Return the (x, y) coordinate for the center point of the cell that contains the specified text.  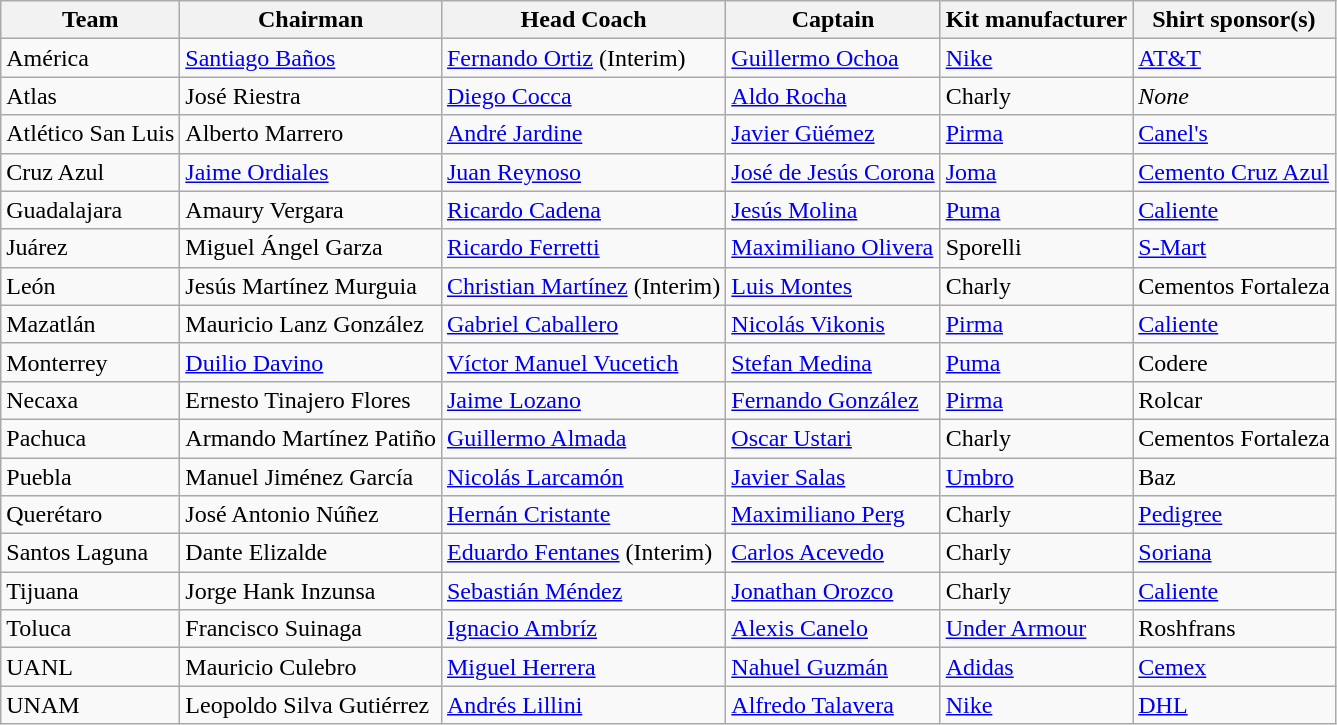
Joma (1036, 172)
Christian Martínez (Interim) (583, 286)
Team (90, 20)
Guillermo Ochoa (833, 58)
Santos Laguna (90, 553)
Francisco Suinaga (311, 629)
Fernando González (833, 400)
Ricardo Cadena (583, 210)
Víctor Manuel Vucetich (583, 362)
Hernán Cristante (583, 515)
Santiago Baños (311, 58)
Atlas (90, 96)
Captain (833, 20)
Manuel Jiménez García (311, 477)
Miguel Ángel Garza (311, 248)
Adidas (1036, 667)
Gabriel Caballero (583, 324)
Aldo Rocha (833, 96)
Soriana (1234, 553)
Alberto Marrero (311, 134)
Amaury Vergara (311, 210)
AT&T (1234, 58)
Alfredo Talavera (833, 705)
Mauricio Lanz González (311, 324)
Kit manufacturer (1036, 20)
Roshfrans (1234, 629)
Jaime Ordiales (311, 172)
Tijuana (90, 591)
Leopoldo Silva Gutiérrez (311, 705)
Jaime Lozano (583, 400)
Cemento Cruz Azul (1234, 172)
José Antonio Núñez (311, 515)
Mauricio Culebro (311, 667)
Guadalajara (90, 210)
Codere (1234, 362)
Nicolás Vikonis (833, 324)
Shirt sponsor(s) (1234, 20)
Cruz Azul (90, 172)
Dante Elizalde (311, 553)
Sebastián Méndez (583, 591)
Jesús Molina (833, 210)
Jesús Martínez Murguia (311, 286)
Juárez (90, 248)
Javier Güémez (833, 134)
Diego Cocca (583, 96)
Baz (1234, 477)
André Jardine (583, 134)
Sporelli (1036, 248)
Luis Montes (833, 286)
Ignacio Ambríz (583, 629)
Ernesto Tinajero Flores (311, 400)
Cemex (1234, 667)
América (90, 58)
Armando Martínez Patiño (311, 438)
Head Coach (583, 20)
Juan Reynoso (583, 172)
Stefan Medina (833, 362)
UANL (90, 667)
Querétaro (90, 515)
Umbro (1036, 477)
Duilio Davino (311, 362)
Alexis Canelo (833, 629)
Monterrey (90, 362)
DHL (1234, 705)
Carlos Acevedo (833, 553)
Eduardo Fentanes (Interim) (583, 553)
Ricardo Ferretti (583, 248)
José Riestra (311, 96)
Rolcar (1234, 400)
Jonathan Orozco (833, 591)
Canel's (1234, 134)
Mazatlán (90, 324)
Oscar Ustari (833, 438)
Nahuel Guzmán (833, 667)
None (1234, 96)
Maximiliano Olivera (833, 248)
Toluca (90, 629)
UNAM (90, 705)
Necaxa (90, 400)
Atlético San Luis (90, 134)
Chairman (311, 20)
Puebla (90, 477)
Jorge Hank Inzunsa (311, 591)
Javier Salas (833, 477)
Miguel Herrera (583, 667)
Under Armour (1036, 629)
Guillermo Almada (583, 438)
Nicolás Larcamón (583, 477)
José de Jesús Corona (833, 172)
Maximiliano Perg (833, 515)
Pedigree (1234, 515)
León (90, 286)
Andrés Lillini (583, 705)
S-Mart (1234, 248)
Pachuca (90, 438)
Fernando Ortiz (Interim) (583, 58)
